Detect which cell encompasses the target text, then output its [x, y] center coordinate. 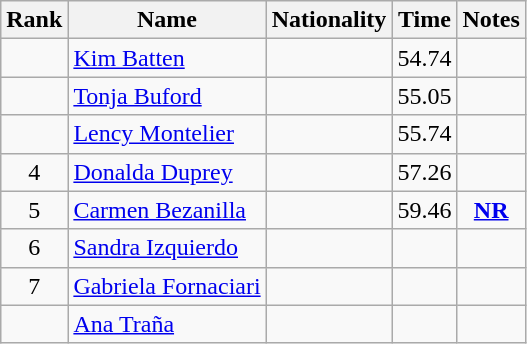
Tonja Buford [167, 96]
6 [34, 248]
57.26 [424, 172]
59.46 [424, 210]
Lency Montelier [167, 134]
7 [34, 286]
Kim Batten [167, 58]
Sandra Izquierdo [167, 248]
Nationality [329, 20]
Donalda Duprey [167, 172]
55.05 [424, 96]
4 [34, 172]
Notes [491, 20]
54.74 [424, 58]
Name [167, 20]
Gabriela Fornaciari [167, 286]
Time [424, 20]
55.74 [424, 134]
Ana Traña [167, 324]
Rank [34, 20]
NR [491, 210]
5 [34, 210]
Carmen Bezanilla [167, 210]
